Identify which cell holds the provided text, then report its (X, Y) central coordinate. 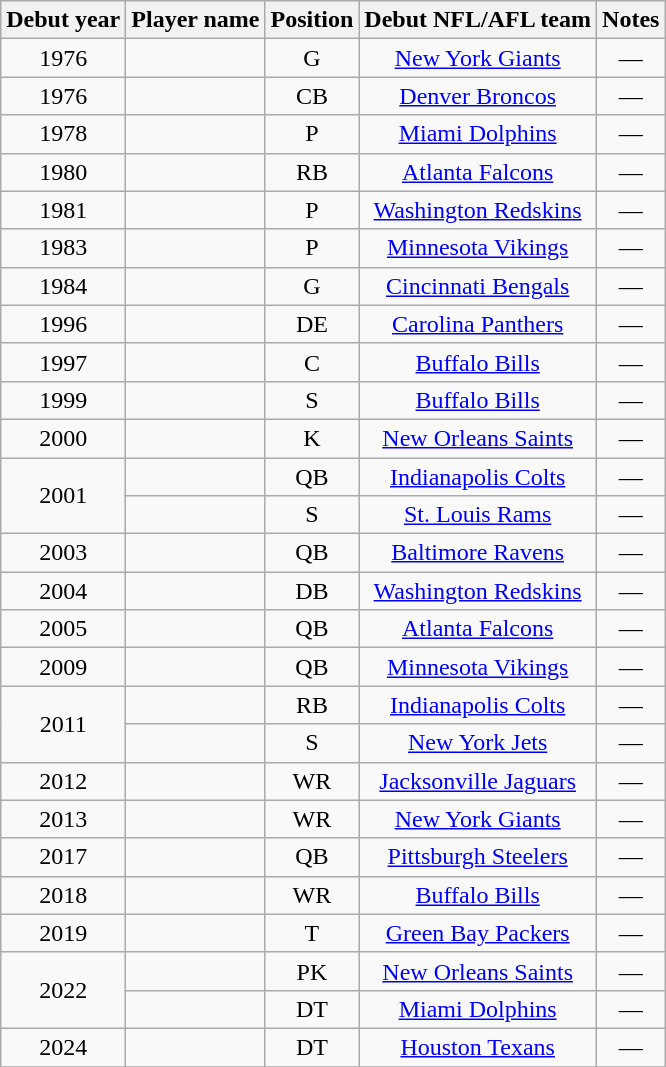
Jacksonville Jaguars (478, 781)
2012 (64, 781)
2017 (64, 857)
1981 (64, 210)
Notes (631, 20)
New York Jets (478, 743)
C (312, 362)
Baltimore Ravens (478, 553)
1996 (64, 324)
2019 (64, 933)
2000 (64, 438)
Houston Texans (478, 1047)
1984 (64, 286)
Debut NFL/AFL team (478, 20)
1978 (64, 134)
DB (312, 591)
1983 (64, 248)
2013 (64, 819)
Player name (196, 20)
Position (312, 20)
Green Bay Packers (478, 933)
DE (312, 324)
2009 (64, 667)
1999 (64, 400)
Denver Broncos (478, 96)
2001 (64, 496)
T (312, 933)
PK (312, 971)
2005 (64, 629)
K (312, 438)
2022 (64, 990)
2011 (64, 724)
Pittsburgh Steelers (478, 857)
2024 (64, 1047)
2004 (64, 591)
Carolina Panthers (478, 324)
CB (312, 96)
1997 (64, 362)
Cincinnati Bengals (478, 286)
1980 (64, 172)
2018 (64, 895)
St. Louis Rams (478, 515)
Debut year (64, 20)
2003 (64, 553)
